Identify which cell holds the provided text, then report its (x, y) central coordinate. 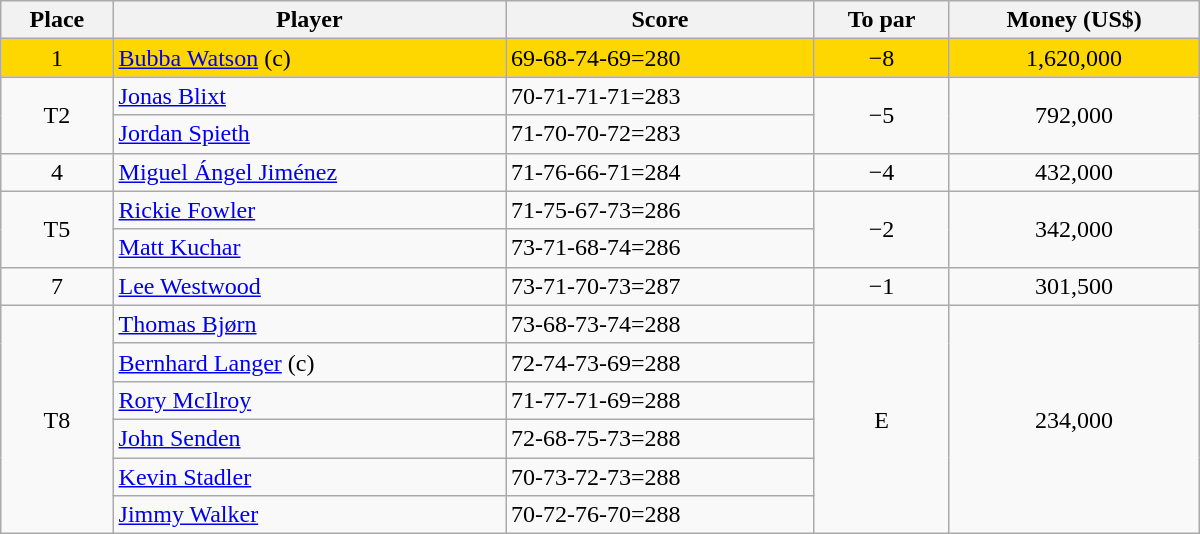
71-77-71-69=288 (660, 400)
71-76-66-71=284 (660, 172)
Miguel Ángel Jiménez (310, 172)
−2 (882, 229)
−1 (882, 286)
Bubba Watson (c) (310, 58)
301,500 (1074, 286)
T2 (57, 115)
70-72-76-70=288 (660, 515)
−5 (882, 115)
John Senden (310, 438)
Lee Westwood (310, 286)
Jonas Blixt (310, 96)
71-75-67-73=286 (660, 210)
Kevin Stadler (310, 477)
73-71-68-74=286 (660, 248)
234,000 (1074, 419)
Thomas Bjørn (310, 324)
Matt Kuchar (310, 248)
Place (57, 20)
Jimmy Walker (310, 515)
Bernhard Langer (c) (310, 362)
Player (310, 20)
Jordan Spieth (310, 134)
70-71-71-71=283 (660, 96)
Money (US$) (1074, 20)
1,620,000 (1074, 58)
342,000 (1074, 229)
T5 (57, 229)
4 (57, 172)
792,000 (1074, 115)
−8 (882, 58)
70-73-72-73=288 (660, 477)
73-68-73-74=288 (660, 324)
Rickie Fowler (310, 210)
7 (57, 286)
73-71-70-73=287 (660, 286)
71-70-70-72=283 (660, 134)
432,000 (1074, 172)
69-68-74-69=280 (660, 58)
72-74-73-69=288 (660, 362)
To par (882, 20)
1 (57, 58)
Rory McIlroy (310, 400)
−4 (882, 172)
72-68-75-73=288 (660, 438)
Score (660, 20)
E (882, 419)
T8 (57, 419)
